Identify which cell holds the provided text, then report its [X, Y] central coordinate. 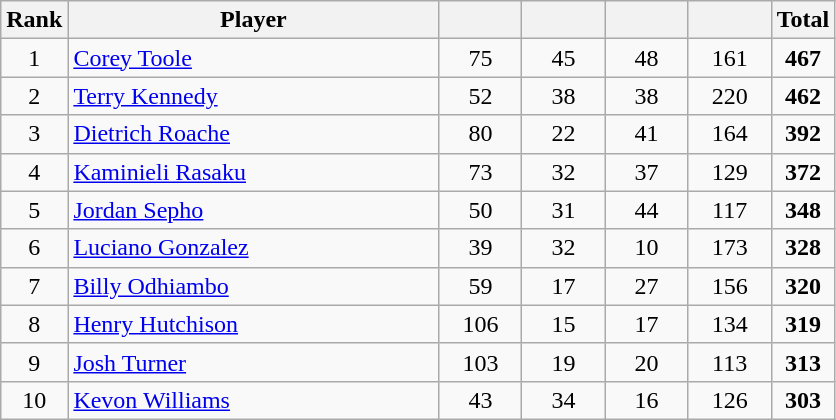
320 [803, 286]
Josh Turner [254, 362]
328 [803, 248]
Dietrich Roache [254, 134]
52 [480, 96]
41 [646, 134]
156 [730, 286]
Rank [34, 20]
15 [564, 324]
Kevon Williams [254, 400]
22 [564, 134]
19 [564, 362]
1 [34, 58]
37 [646, 172]
73 [480, 172]
106 [480, 324]
Luciano Gonzalez [254, 248]
126 [730, 400]
129 [730, 172]
Corey Toole [254, 58]
Player [254, 20]
220 [730, 96]
348 [803, 210]
34 [564, 400]
392 [803, 134]
45 [564, 58]
4 [34, 172]
8 [34, 324]
3 [34, 134]
Kaminieli Rasaku [254, 172]
117 [730, 210]
462 [803, 96]
2 [34, 96]
113 [730, 362]
43 [480, 400]
20 [646, 362]
Terry Kennedy [254, 96]
303 [803, 400]
80 [480, 134]
Billy Odhiambo [254, 286]
31 [564, 210]
7 [34, 286]
Total [803, 20]
9 [34, 362]
134 [730, 324]
Jordan Sepho [254, 210]
6 [34, 248]
173 [730, 248]
313 [803, 362]
16 [646, 400]
161 [730, 58]
372 [803, 172]
44 [646, 210]
48 [646, 58]
27 [646, 286]
5 [34, 210]
164 [730, 134]
75 [480, 58]
319 [803, 324]
59 [480, 286]
Henry Hutchison [254, 324]
103 [480, 362]
467 [803, 58]
39 [480, 248]
50 [480, 210]
